Return the [x, y] coordinate for the center point of the cell that contains the specified text.  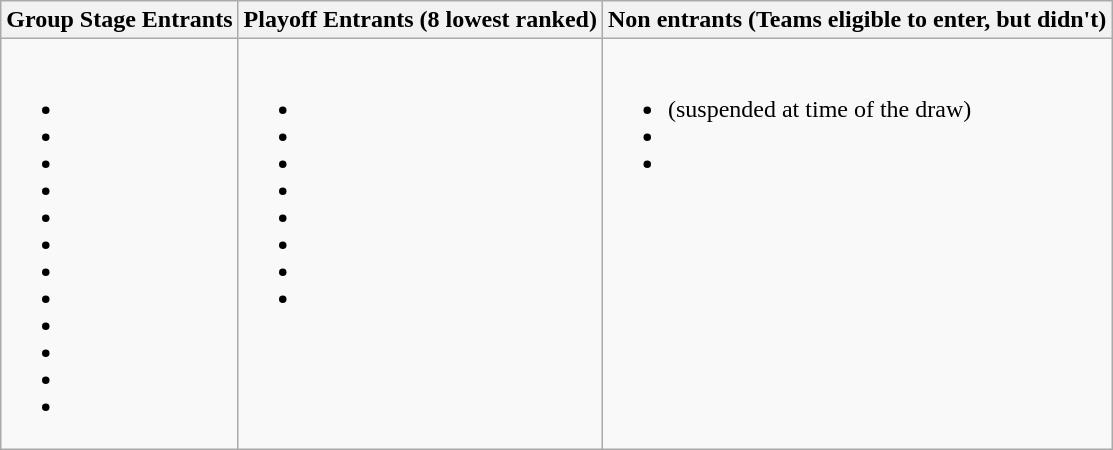
Group Stage Entrants [120, 20]
(suspended at time of the draw) [856, 244]
Non entrants (Teams eligible to enter, but didn't) [856, 20]
Playoff Entrants (8 lowest ranked) [420, 20]
